For the text-containing cell, return its midpoint in (x, y) coordinate format. 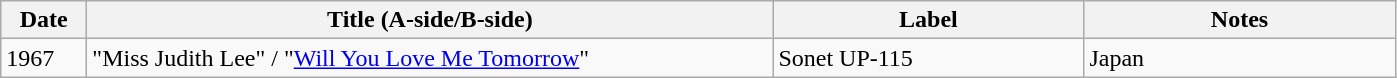
Sonet UP-115 (928, 58)
Japan (1240, 58)
Label (928, 20)
1967 (44, 58)
Title (A-side/B-side) (430, 20)
Date (44, 20)
Notes (1240, 20)
"Miss Judith Lee" / "Will You Love Me Tomorrow" (430, 58)
